From the cell containing the given text, extract its center point as (X, Y) coordinate. 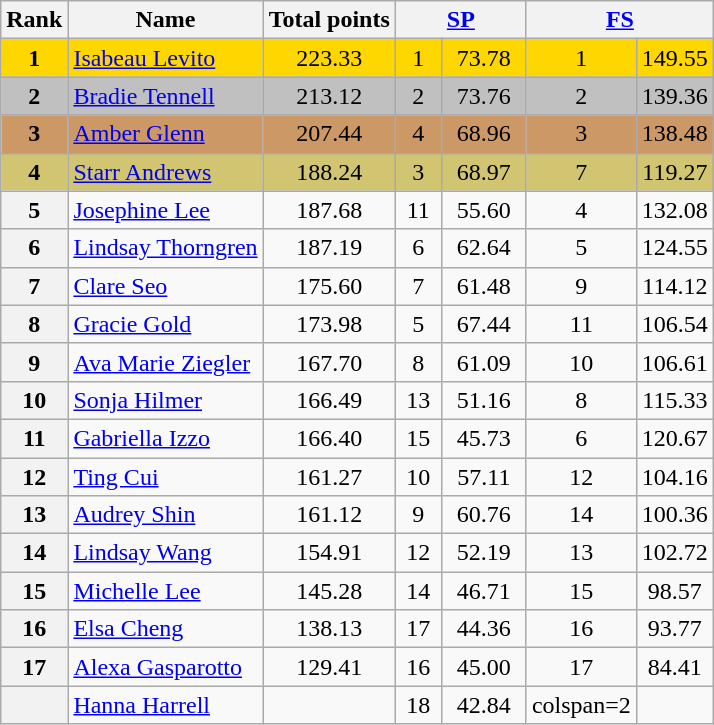
213.12 (329, 96)
187.68 (329, 210)
Audrey Shin (166, 515)
Lindsay Wang (166, 553)
Sonja Hilmer (166, 400)
149.55 (674, 58)
139.36 (674, 96)
Amber Glenn (166, 134)
60.76 (484, 515)
173.98 (329, 324)
124.55 (674, 248)
73.78 (484, 58)
Michelle Lee (166, 591)
161.12 (329, 515)
18 (418, 705)
207.44 (329, 134)
61.09 (484, 362)
Hanna Harrell (166, 705)
45.00 (484, 667)
44.36 (484, 629)
FS (620, 20)
55.60 (484, 210)
Isabeau Levito (166, 58)
175.60 (329, 286)
Ava Marie Ziegler (166, 362)
145.28 (329, 591)
Gabriella Izzo (166, 438)
Bradie Tennell (166, 96)
104.16 (674, 477)
Total points (329, 20)
52.19 (484, 553)
120.67 (674, 438)
46.71 (484, 591)
98.57 (674, 591)
62.64 (484, 248)
Starr Andrews (166, 172)
Ting Cui (166, 477)
106.61 (674, 362)
100.36 (674, 515)
119.27 (674, 172)
Rank (34, 20)
42.84 (484, 705)
Elsa Cheng (166, 629)
102.72 (674, 553)
68.96 (484, 134)
Clare Seo (166, 286)
93.77 (674, 629)
Gracie Gold (166, 324)
138.48 (674, 134)
colspan=2 (581, 705)
187.19 (329, 248)
166.40 (329, 438)
132.08 (674, 210)
166.49 (329, 400)
161.27 (329, 477)
73.76 (484, 96)
67.44 (484, 324)
223.33 (329, 58)
Name (166, 20)
57.11 (484, 477)
Josephine Lee (166, 210)
45.73 (484, 438)
51.16 (484, 400)
167.70 (329, 362)
138.13 (329, 629)
188.24 (329, 172)
SP (460, 20)
61.48 (484, 286)
Lindsay Thorngren (166, 248)
154.91 (329, 553)
129.41 (329, 667)
114.12 (674, 286)
115.33 (674, 400)
84.41 (674, 667)
68.97 (484, 172)
106.54 (674, 324)
Alexa Gasparotto (166, 667)
